Search for the cell housing the specified text and yield its [x, y] center coordinate. 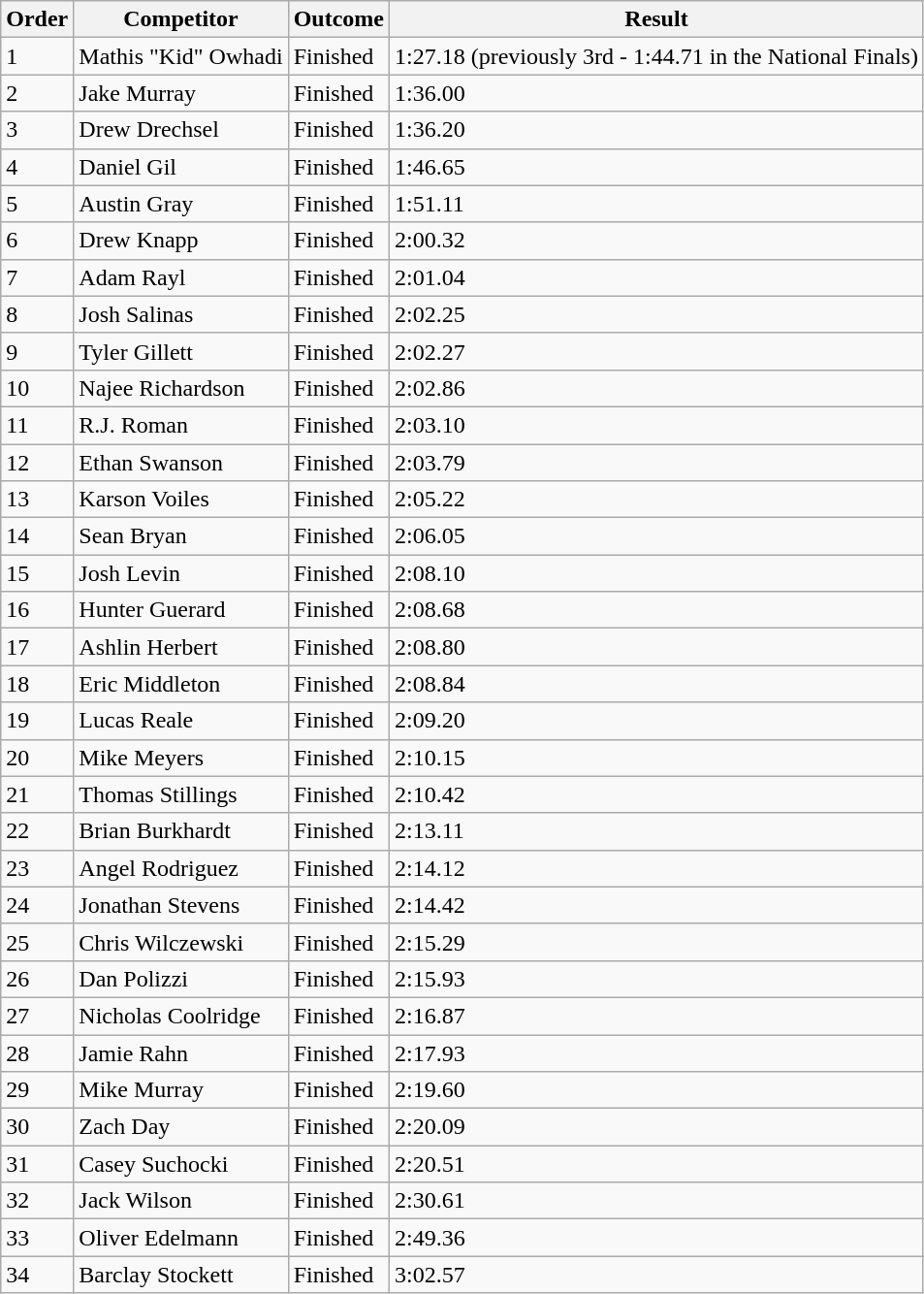
Austin Gray [180, 204]
27 [37, 1016]
14 [37, 536]
R.J. Roman [180, 425]
25 [37, 942]
20 [37, 758]
Daniel Gil [180, 167]
Jack Wilson [180, 1201]
Barclay Stockett [180, 1275]
Ethan Swanson [180, 463]
Josh Levin [180, 573]
Jamie Rahn [180, 1052]
3:02.57 [655, 1275]
2:08.68 [655, 610]
22 [37, 831]
3 [37, 130]
Result [655, 19]
Sean Bryan [180, 536]
2:08.84 [655, 684]
12 [37, 463]
2:08.80 [655, 647]
33 [37, 1238]
24 [37, 905]
2:10.42 [655, 794]
2:02.27 [655, 351]
Karson Voiles [180, 500]
15 [37, 573]
2:20.09 [655, 1127]
Outcome [338, 19]
Adam Rayl [180, 277]
17 [37, 647]
8 [37, 314]
Lucas Reale [180, 721]
2:13.11 [655, 831]
Competitor [180, 19]
26 [37, 979]
2:05.22 [655, 500]
1:36.20 [655, 130]
2:08.10 [655, 573]
2:06.05 [655, 536]
2:14.12 [655, 868]
2:03.79 [655, 463]
2:15.29 [655, 942]
11 [37, 425]
Angel Rodriguez [180, 868]
Oliver Edelmann [180, 1238]
18 [37, 684]
13 [37, 500]
2:19.60 [655, 1090]
Tyler Gillett [180, 351]
Mathis "Kid" Owhadi [180, 56]
Order [37, 19]
Najee Richardson [180, 388]
32 [37, 1201]
4 [37, 167]
Mike Meyers [180, 758]
Chris Wilczewski [180, 942]
7 [37, 277]
2:14.42 [655, 905]
2:17.93 [655, 1052]
2:10.15 [655, 758]
2:20.51 [655, 1164]
23 [37, 868]
Jonathan Stevens [180, 905]
5 [37, 204]
Thomas Stillings [180, 794]
2:02.25 [655, 314]
34 [37, 1275]
1:27.18 (previously 3rd - 1:44.71 in the National Finals) [655, 56]
1 [37, 56]
Brian Burkhardt [180, 831]
2:30.61 [655, 1201]
Mike Murray [180, 1090]
Hunter Guerard [180, 610]
2:02.86 [655, 388]
Casey Suchocki [180, 1164]
1:46.65 [655, 167]
Drew Drechsel [180, 130]
9 [37, 351]
Nicholas Coolridge [180, 1016]
2 [37, 93]
Drew Knapp [180, 241]
2:16.87 [655, 1016]
10 [37, 388]
Eric Middleton [180, 684]
Jake Murray [180, 93]
1:36.00 [655, 93]
21 [37, 794]
16 [37, 610]
19 [37, 721]
2:15.93 [655, 979]
2:09.20 [655, 721]
2:01.04 [655, 277]
31 [37, 1164]
6 [37, 241]
2:03.10 [655, 425]
29 [37, 1090]
2:49.36 [655, 1238]
28 [37, 1052]
30 [37, 1127]
Dan Polizzi [180, 979]
1:51.11 [655, 204]
Ashlin Herbert [180, 647]
Zach Day [180, 1127]
Josh Salinas [180, 314]
2:00.32 [655, 241]
